Identify which cell holds the provided text, then report its (X, Y) central coordinate. 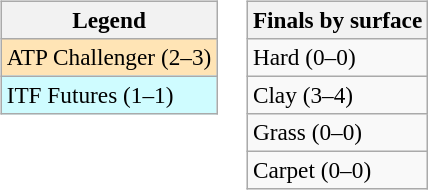
Carpet (0–0) (337, 171)
ITF Futures (1–1) (108, 95)
Grass (0–0) (337, 133)
Clay (3–4) (337, 95)
Legend (108, 20)
Finals by surface (337, 20)
Hard (0–0) (337, 57)
ATP Challenger (2–3) (108, 57)
